Provide the [X, Y] coordinate of the cell's center where the given text is located.  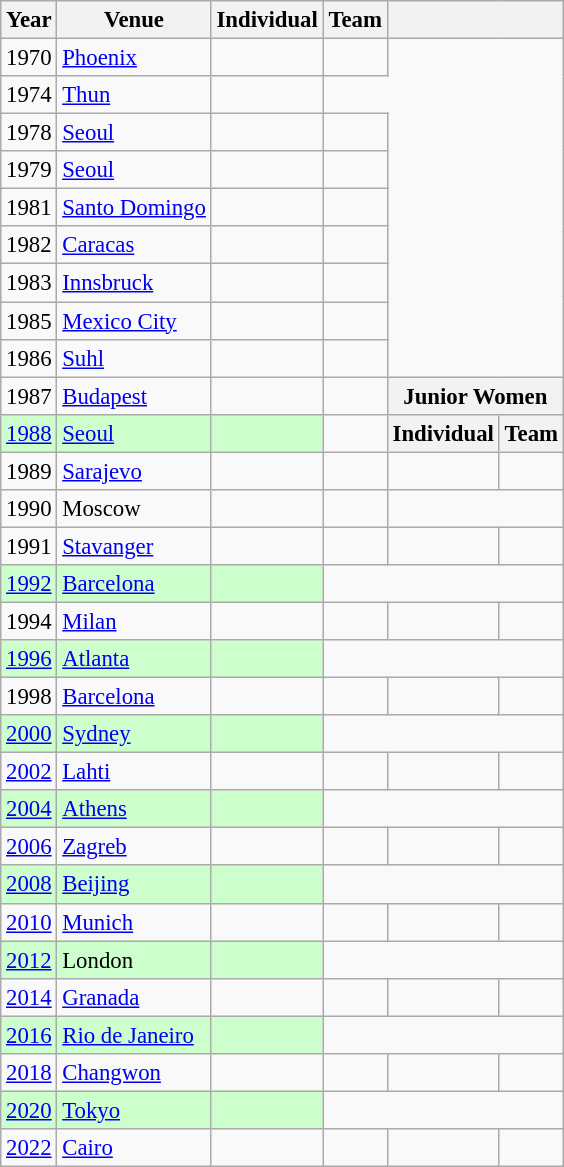
1989 [29, 471]
Sarajevo [134, 471]
Beijing [134, 885]
Caracas [134, 245]
Tokyo [134, 1110]
2008 [29, 885]
2002 [29, 772]
Santo Domingo [134, 208]
1986 [29, 358]
Munich [134, 922]
1982 [29, 245]
2014 [29, 997]
2000 [29, 734]
1979 [29, 170]
Rio de Janeiro [134, 1035]
Cairo [134, 1148]
Lahti [134, 772]
1990 [29, 509]
2006 [29, 847]
2004 [29, 809]
1970 [29, 58]
Thun [134, 95]
Athens [134, 809]
1985 [29, 321]
2018 [29, 1073]
Atlanta [134, 659]
Changwon [134, 1073]
1988 [29, 433]
Venue [134, 20]
Sydney [134, 734]
Milan [134, 621]
2022 [29, 1148]
1994 [29, 621]
Mexico City [134, 321]
Innsbruck [134, 283]
Moscow [134, 509]
1987 [29, 396]
1991 [29, 546]
Suhl [134, 358]
1974 [29, 95]
Stavanger [134, 546]
1998 [29, 697]
Zagreb [134, 847]
2010 [29, 922]
2020 [29, 1110]
1981 [29, 208]
Phoenix [134, 58]
Budapest [134, 396]
2012 [29, 960]
1983 [29, 283]
1996 [29, 659]
London [134, 960]
Year [29, 20]
Junior Women [475, 396]
1978 [29, 133]
1992 [29, 584]
Granada [134, 997]
2016 [29, 1035]
